Search for the cell housing the specified text and yield its [x, y] center coordinate. 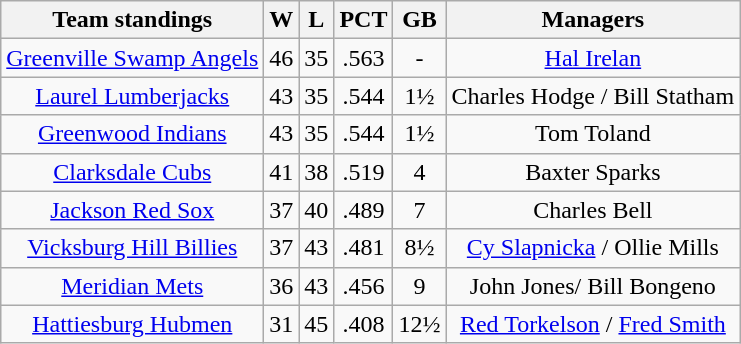
Cy Slapnicka / Ollie Mills [593, 248]
GB [420, 20]
Meridian Mets [132, 286]
31 [282, 324]
Team standings [132, 20]
45 [316, 324]
.408 [364, 324]
Greenville Swamp Angels [132, 58]
Charles Bell [593, 210]
Hattiesburg Hubmen [132, 324]
40 [316, 210]
.456 [364, 286]
.519 [364, 172]
12½ [420, 324]
4 [420, 172]
L [316, 20]
38 [316, 172]
46 [282, 58]
Clarksdale Cubs [132, 172]
8½ [420, 248]
Managers [593, 20]
John Jones/ Bill Bongeno [593, 286]
.563 [364, 58]
36 [282, 286]
Tom Toland [593, 134]
41 [282, 172]
- [420, 58]
.481 [364, 248]
Vicksburg Hill Billies [132, 248]
Greenwood Indians [132, 134]
PCT [364, 20]
W [282, 20]
7 [420, 210]
Jackson Red Sox [132, 210]
.489 [364, 210]
Red Torkelson / Fred Smith [593, 324]
Charles Hodge / Bill Statham [593, 96]
Laurel Lumberjacks [132, 96]
Hal Irelan [593, 58]
Baxter Sparks [593, 172]
9 [420, 286]
